Output the [x, y] coordinate of the center of the cell containing the given text.  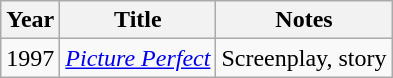
Screenplay, story [304, 58]
1997 [30, 58]
Notes [304, 20]
Picture Perfect [138, 58]
Title [138, 20]
Year [30, 20]
